Identify which cell holds the provided text, then report its [X, Y] central coordinate. 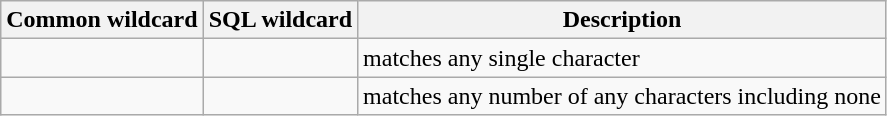
matches any number of any characters including none [622, 96]
Description [622, 20]
matches any single character [622, 58]
Common wildcard [102, 20]
SQL wildcard [280, 20]
